Extract the [x, y] coordinate from the center of the cell holding the provided text.  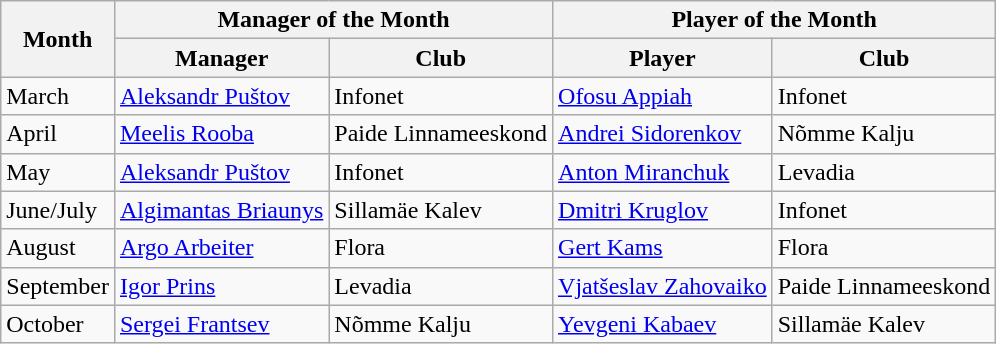
Meelis Rooba [221, 134]
Argo Arbeiter [221, 248]
Dmitri Kruglov [663, 210]
Sergei Frantsev [221, 324]
August [58, 248]
Player of the Month [774, 20]
Algimantas Briaunys [221, 210]
March [58, 96]
April [58, 134]
Yevgeni Kabaev [663, 324]
October [58, 324]
Andrei Sidorenkov [663, 134]
Igor Prins [221, 286]
Month [58, 39]
May [58, 172]
Manager [221, 58]
September [58, 286]
Player [663, 58]
Vjatšeslav Zahovaiko [663, 286]
Ofosu Appiah [663, 96]
Manager of the Month [333, 20]
Gert Kams [663, 248]
Anton Miranchuk [663, 172]
June/July [58, 210]
